Return the [X, Y] coordinate for the center point of the cell that contains the specified text.  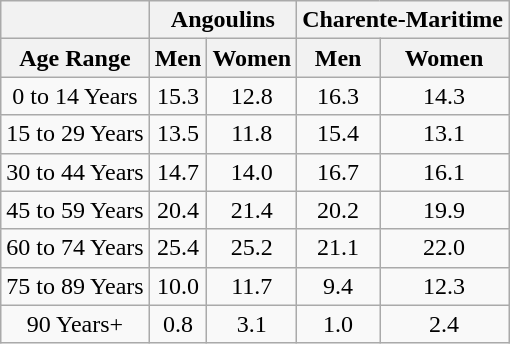
25.4 [178, 248]
14.7 [178, 172]
45 to 59 Years [75, 210]
11.8 [252, 134]
30 to 44 Years [75, 172]
Charente-Maritime [403, 20]
10.0 [178, 286]
60 to 74 Years [75, 248]
21.4 [252, 210]
11.7 [252, 286]
14.3 [444, 96]
1.0 [338, 324]
Angoulins [222, 20]
90 Years+ [75, 324]
0 to 14 Years [75, 96]
16.1 [444, 172]
16.7 [338, 172]
21.1 [338, 248]
20.4 [178, 210]
19.9 [444, 210]
12.8 [252, 96]
Age Range [75, 58]
16.3 [338, 96]
2.4 [444, 324]
75 to 89 Years [75, 286]
15.3 [178, 96]
15 to 29 Years [75, 134]
14.0 [252, 172]
13.1 [444, 134]
15.4 [338, 134]
22.0 [444, 248]
0.8 [178, 324]
25.2 [252, 248]
20.2 [338, 210]
9.4 [338, 286]
3.1 [252, 324]
12.3 [444, 286]
13.5 [178, 134]
